Detect which cell encompasses the target text, then output its [x, y] center coordinate. 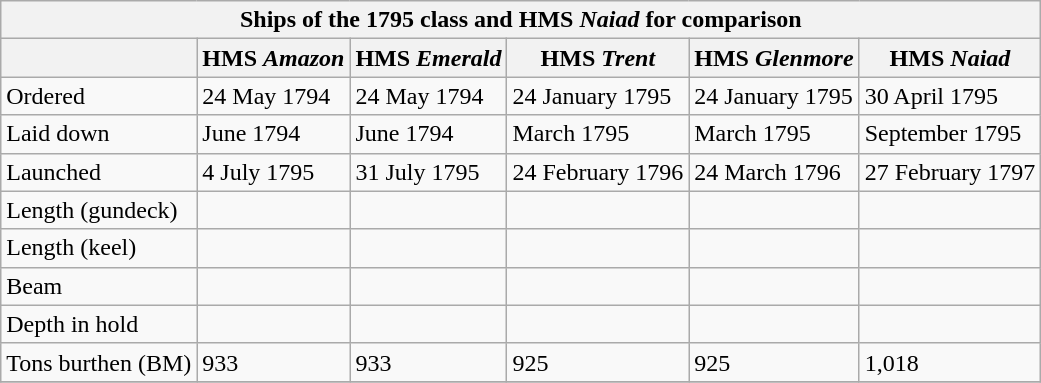
September 1795 [950, 134]
4 July 1795 [274, 172]
24 February 1796 [598, 172]
Ordered [99, 96]
Ships of the 1795 class and HMS Naiad for comparison [521, 20]
24 March 1796 [774, 172]
Laid down [99, 134]
Length (keel) [99, 248]
HMS Amazon [274, 58]
Beam [99, 286]
HMS Emerald [428, 58]
30 April 1795 [950, 96]
Length (gundeck) [99, 210]
HMS Glenmore [774, 58]
Tons burthen (BM) [99, 362]
HMS Naiad [950, 58]
27 February 1797 [950, 172]
1,018 [950, 362]
HMS Trent [598, 58]
31 July 1795 [428, 172]
Depth in hold [99, 324]
Launched [99, 172]
